Search for the cell housing the specified text and yield its [X, Y] center coordinate. 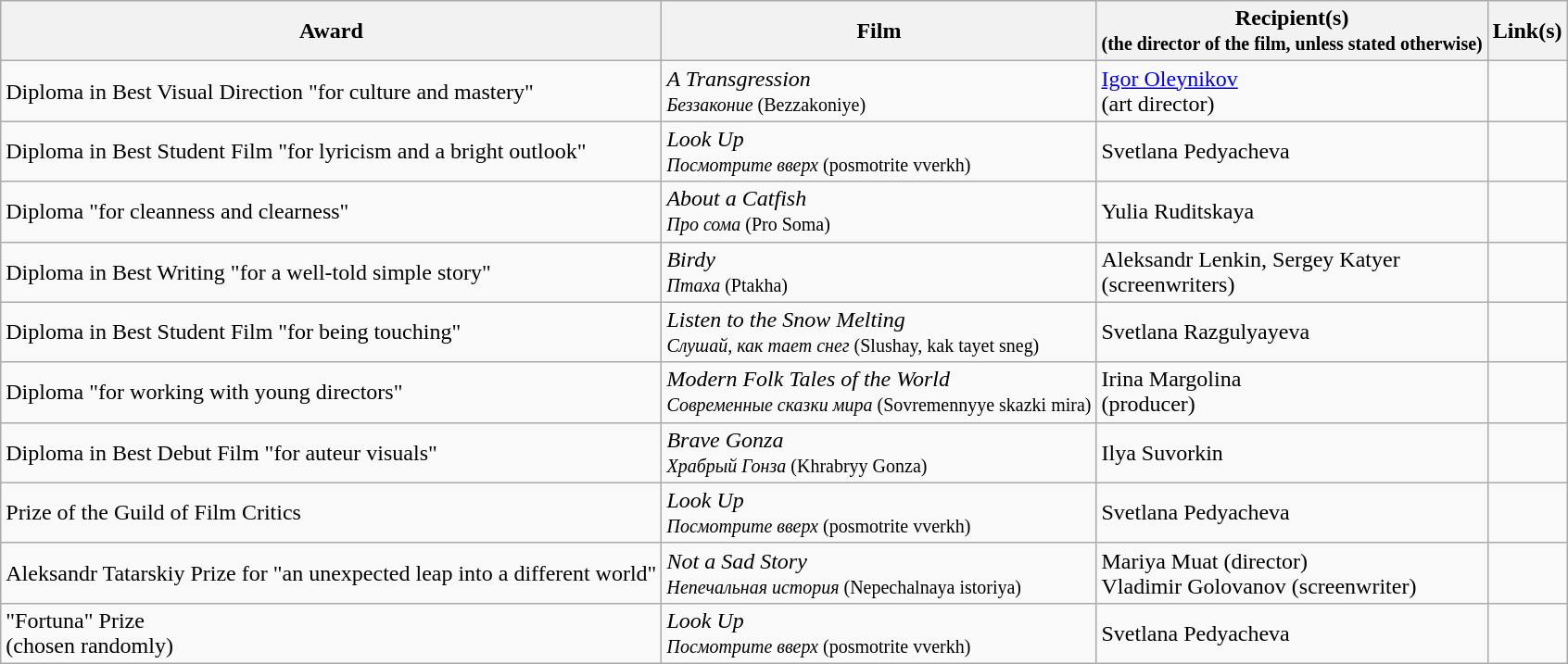
Aleksandr Tatarskiy Prize for "an unexpected leap into a different world" [332, 572]
Prize of the Guild of Film Critics [332, 513]
Igor Oleynikov(art director) [1292, 91]
Svetlana Razgulyayeva [1292, 332]
"Fortuna" Prize(chosen randomly) [332, 633]
Yulia Ruditskaya [1292, 211]
Award [332, 31]
A TransgressionБеззаконие (Bezzakoniye) [879, 91]
Diploma in Best Visual Direction "for culture and mastery" [332, 91]
Modern Folk Tales of the WorldСовременные сказки мира (Sovremennyye skazki mira) [879, 393]
Diploma in Best Debut Film "for auteur visuals" [332, 452]
BirdyПтаха (Ptakha) [879, 272]
About a CatfishПро сома (Pro Soma) [879, 211]
Diploma in Best Student Film "for being touching" [332, 332]
Link(s) [1527, 31]
Ilya Suvorkin [1292, 452]
Diploma in Best Writing "for a well-told simple story" [332, 272]
Film [879, 31]
Diploma "for cleanness and clearness" [332, 211]
Diploma "for working with young directors" [332, 393]
Listen to the Snow MeltingСлушай, как тает снег (Slushay, kak tayet sneg) [879, 332]
Aleksandr Lenkin, Sergey Katyer(screenwriters) [1292, 272]
Not a Sad StoryНепечальная история (Nepechalnaya istoriya) [879, 572]
Recipient(s)(the director of the film, unless stated otherwise) [1292, 31]
Irina Margolina(producer) [1292, 393]
Brave GonzaХрабрый Гонза (Khrabryy Gonza) [879, 452]
Diploma in Best Student Film "for lyricism and a bright outlook" [332, 152]
Mariya Muat (director)Vladimir Golovanov (screenwriter) [1292, 572]
